Capture the cell that displays the provided text and extract its [x, y] central coordinate. 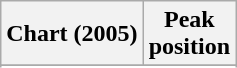
Chart (2005) [72, 34]
Peakposition [189, 34]
